Find where the given text appears and provide that cell's center as (X, Y) coordinate. 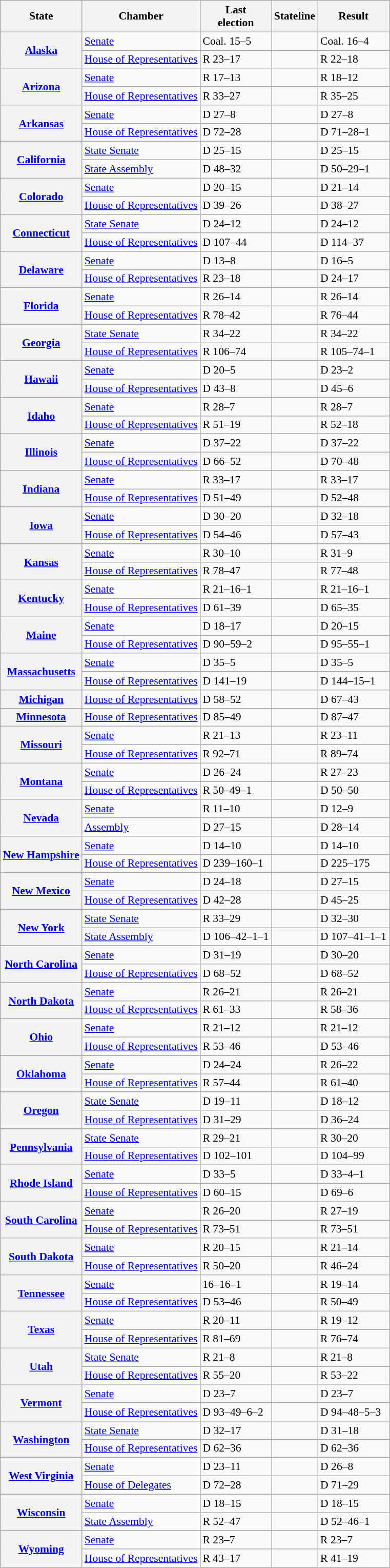
West Virginia (41, 1476)
D 71–29 (354, 1485)
R 52–18 (354, 425)
D 60–15 (236, 1193)
R 21–14 (354, 1248)
Wyoming (41, 1550)
D 32–18 (354, 517)
D 42–28 (236, 900)
R 61–33 (236, 1010)
D 61–39 (236, 608)
D 36–24 (354, 1120)
D 31–18 (354, 1430)
D 58–52 (236, 699)
R 22–18 (354, 60)
D 13–8 (236, 261)
Connecticut (41, 233)
R 105–74–1 (354, 352)
Georgia (41, 343)
R 27–19 (354, 1211)
D 65–35 (354, 608)
D 57–43 (354, 535)
D 95–55–1 (354, 644)
R 30–20 (354, 1138)
R 29–21 (236, 1138)
D 24–24 (236, 1065)
Missouri (41, 745)
D 48–32 (236, 169)
R 27–23 (354, 772)
R 50–49 (354, 1302)
Maine (41, 635)
D 23–2 (354, 370)
D 18–12 (354, 1102)
D 107–41–1–1 (354, 937)
D 114–37 (354, 242)
R 19–14 (354, 1284)
D 93–49–6–2 (236, 1412)
D 90–59–2 (236, 644)
D 85–49 (236, 717)
Delaware (41, 270)
R 23–17 (236, 60)
Oregon (41, 1110)
Indiana (41, 488)
D 45–25 (354, 900)
Massachusetts (41, 672)
Florida (41, 306)
R 78–42 (236, 316)
Rhode Island (41, 1183)
R 26–22 (354, 1065)
D 106–42–1–1 (236, 937)
D 67–43 (354, 699)
R 33–29 (236, 918)
Iowa (41, 525)
Lastelection (236, 16)
Montana (41, 781)
R 51–19 (236, 425)
D 12–9 (354, 809)
D 69–6 (354, 1193)
R 30–10 (236, 553)
D 31–19 (236, 955)
D 16–5 (354, 261)
R 21–13 (236, 736)
D 70–48 (354, 462)
D 33–4–1 (354, 1174)
D 24–18 (236, 882)
R 52–47 (236, 1522)
South Carolina (41, 1220)
R 46–24 (354, 1266)
R 41–19 (354, 1558)
D 52–46–1 (354, 1522)
Oklahoma (41, 1073)
Vermont (41, 1403)
D 54–46 (236, 535)
Utah (41, 1366)
Minnesota (41, 717)
D 51–49 (236, 498)
D 39–26 (236, 206)
Kentucky (41, 598)
Idaho (41, 416)
D 28–14 (354, 827)
Tennessee (41, 1293)
D 107–44 (236, 242)
D 141–19 (236, 681)
R 92–71 (236, 754)
Washington (41, 1440)
R 33–27 (236, 96)
D 50–29–1 (354, 169)
R 53–22 (354, 1376)
North Dakota (41, 1001)
Arizona (41, 87)
R 53–46 (236, 1047)
D 26–8 (354, 1467)
R 81–69 (236, 1339)
D 24–17 (354, 279)
D 239–160–1 (236, 864)
R 50–49–1 (236, 791)
R 17–13 (236, 78)
Chamber (141, 16)
R 77–48 (354, 571)
D 104–99 (354, 1156)
D 87–47 (354, 717)
D 50–50 (354, 791)
D 45–6 (354, 388)
D 66–52 (236, 462)
D 71–28–1 (354, 132)
D 20–5 (236, 370)
D 52–48 (354, 498)
D 94–48–5–3 (354, 1412)
R 61–40 (354, 1083)
Texas (41, 1330)
Kansas (41, 562)
R 55–20 (236, 1376)
D 18–17 (236, 626)
R 11–10 (236, 809)
Illinois (41, 453)
R 106–74 (236, 352)
R 43–17 (236, 1558)
D 32–30 (354, 918)
North Carolina (41, 965)
Pennsylvania (41, 1147)
R 58–36 (354, 1010)
Coal. 15–5 (236, 41)
D 225–175 (354, 864)
State (41, 16)
R 20–11 (236, 1321)
Ohio (41, 1037)
R 26–20 (236, 1211)
New Hampshire (41, 855)
D 38–27 (354, 206)
D 19–11 (236, 1102)
Wisconsin (41, 1513)
Coal. 16–4 (354, 41)
Arkansas (41, 123)
R 18–12 (354, 78)
16–16–1 (236, 1284)
South Dakota (41, 1257)
R 76–44 (354, 316)
Result (354, 16)
D 144–15–1 (354, 681)
R 78–47 (236, 571)
New York (41, 928)
New Mexico (41, 891)
R 23–11 (354, 736)
R 23–18 (236, 279)
R 20–15 (236, 1248)
Nevada (41, 818)
R 19–12 (354, 1321)
California (41, 160)
D 43–8 (236, 388)
Colorado (41, 196)
D 33–5 (236, 1174)
D 31–29 (236, 1120)
R 57–44 (236, 1083)
R 35–25 (354, 96)
D 23–11 (236, 1467)
R 31–9 (354, 553)
Hawaii (41, 380)
R 89–74 (354, 754)
House of Delegates (141, 1485)
Assembly (141, 827)
D 102–101 (236, 1156)
R 76–74 (354, 1339)
D 21–14 (354, 187)
Stateline (295, 16)
Alaska (41, 50)
Michigan (41, 699)
R 50–20 (236, 1266)
D 26–24 (236, 772)
D 32–17 (236, 1430)
